Search for the cell housing the specified text and yield its [x, y] center coordinate. 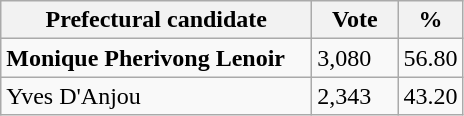
3,080 [355, 58]
Vote [355, 20]
Yves D'Anjou [156, 96]
56.80 [430, 58]
Monique Pherivong Lenoir [156, 58]
% [430, 20]
2,343 [355, 96]
Prefectural candidate [156, 20]
43.20 [430, 96]
